Locate the cell with the specified text and output its (X, Y) center coordinate. 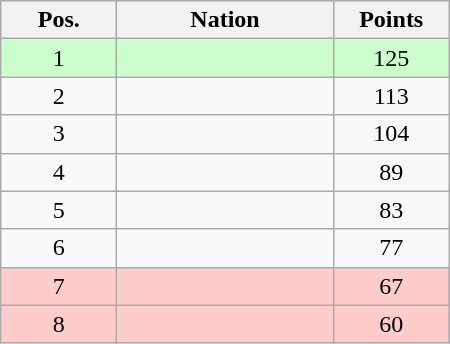
89 (391, 172)
6 (59, 248)
113 (391, 96)
Pos. (59, 20)
7 (59, 286)
4 (59, 172)
3 (59, 134)
60 (391, 324)
2 (59, 96)
83 (391, 210)
8 (59, 324)
Points (391, 20)
104 (391, 134)
5 (59, 210)
125 (391, 58)
77 (391, 248)
Nation (225, 20)
1 (59, 58)
67 (391, 286)
